Find where the given text appears and provide that cell's center as (x, y) coordinate. 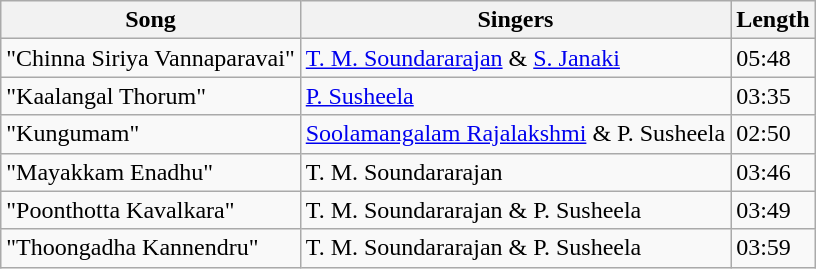
Singers (515, 20)
"Poonthotta Kavalkara" (150, 210)
"Mayakkam Enadhu" (150, 172)
"Kaalangal Thorum" (150, 96)
03:49 (773, 210)
"Kungumam" (150, 134)
T. M. Soundararajan (515, 172)
02:50 (773, 134)
03:59 (773, 248)
P. Susheela (515, 96)
Song (150, 20)
"Chinna Siriya Vannaparavai" (150, 58)
03:46 (773, 172)
T. M. Soundararajan & S. Janaki (515, 58)
05:48 (773, 58)
Soolamangalam Rajalakshmi & P. Susheela (515, 134)
03:35 (773, 96)
Length (773, 20)
"Thoongadha Kannendru" (150, 248)
